Identify which cell holds the provided text, then report its (X, Y) central coordinate. 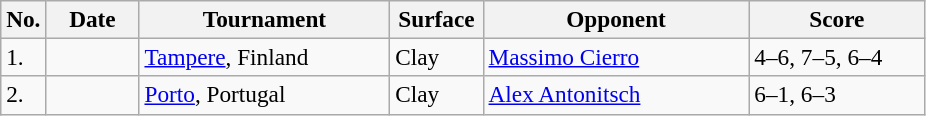
No. (24, 19)
Alex Antonitsch (616, 95)
Surface (436, 19)
Porto, Portugal (264, 95)
1. (24, 57)
Tournament (264, 19)
Massimo Cierro (616, 57)
Date (92, 19)
Opponent (616, 19)
4–6, 7–5, 6–4 (837, 57)
Tampere, Finland (264, 57)
Score (837, 19)
2. (24, 95)
6–1, 6–3 (837, 95)
